Search for the cell housing the specified text and yield its (X, Y) center coordinate. 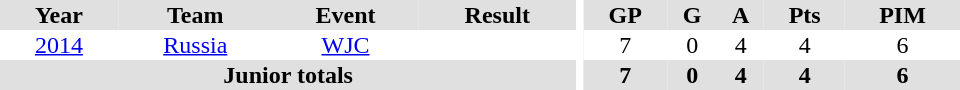
Pts (804, 15)
Result (497, 15)
G (692, 15)
2014 (59, 45)
WJC (346, 45)
A (740, 15)
Russia (196, 45)
Team (196, 15)
Year (59, 15)
GP (625, 15)
Event (346, 15)
PIM (902, 15)
Junior totals (288, 75)
